Detect which cell encompasses the target text, then output its (x, y) center coordinate. 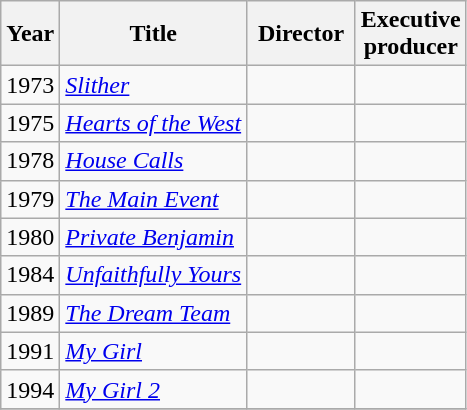
The Dream Team (154, 313)
1979 (30, 199)
1989 (30, 313)
1973 (30, 85)
Hearts of the West (154, 123)
Director (302, 34)
My Girl (154, 351)
Year (30, 34)
1994 (30, 389)
The Main Event (154, 199)
1991 (30, 351)
1984 (30, 275)
House Calls (154, 161)
Title (154, 34)
Private Benjamin (154, 237)
1975 (30, 123)
My Girl 2 (154, 389)
1978 (30, 161)
Executiveproducer (410, 34)
Slither (154, 85)
Unfaithfully Yours (154, 275)
1980 (30, 237)
